Identify which cell holds the provided text, then report its (x, y) central coordinate. 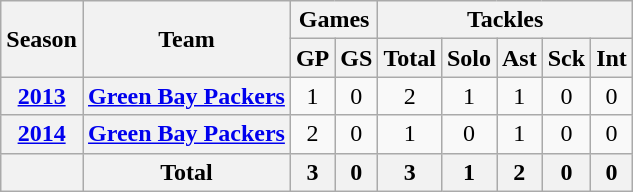
Games (334, 20)
2014 (42, 134)
Int (612, 58)
Sck (566, 58)
GP (312, 58)
Tackles (506, 20)
GS (356, 58)
Solo (468, 58)
2013 (42, 96)
Season (42, 39)
Ast (519, 58)
Team (186, 39)
